From the cell containing the given text, extract its center point as [x, y] coordinate. 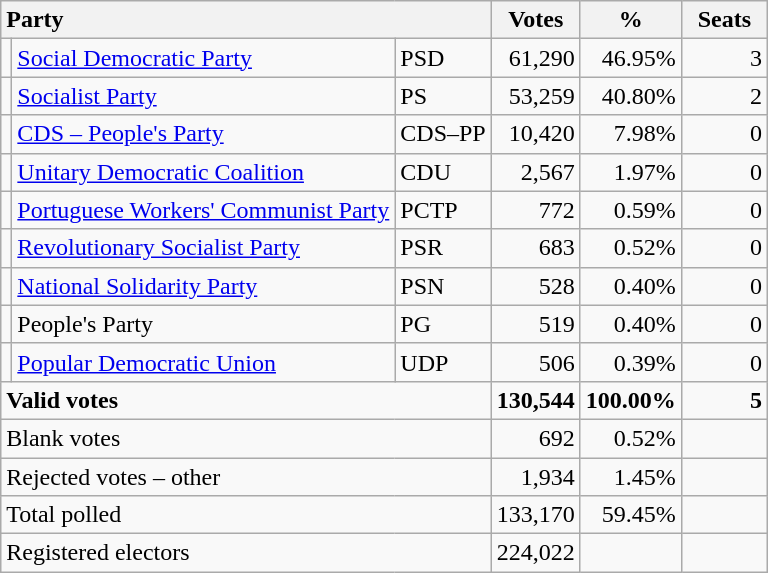
PS [443, 96]
61,290 [536, 58]
PCTP [443, 210]
506 [536, 362]
7.98% [630, 134]
100.00% [630, 400]
Social Democratic Party [204, 58]
3 [724, 58]
PG [443, 324]
Popular Democratic Union [204, 362]
0.39% [630, 362]
528 [536, 286]
UDP [443, 362]
Valid votes [246, 400]
59.45% [630, 515]
Socialist Party [204, 96]
2 [724, 96]
PSR [443, 248]
CDS–PP [443, 134]
Rejected votes – other [246, 477]
Party [246, 20]
519 [536, 324]
Unitary Democratic Coalition [204, 172]
People's Party [204, 324]
224,022 [536, 553]
1.45% [630, 477]
2,567 [536, 172]
Portuguese Workers' Communist Party [204, 210]
CDU [443, 172]
133,170 [536, 515]
772 [536, 210]
46.95% [630, 58]
PSD [443, 58]
0.59% [630, 210]
PSN [443, 286]
10,420 [536, 134]
1,934 [536, 477]
Total polled [246, 515]
1.97% [630, 172]
5 [724, 400]
53,259 [536, 96]
692 [536, 438]
130,544 [536, 400]
Seats [724, 20]
Revolutionary Socialist Party [204, 248]
% [630, 20]
Registered electors [246, 553]
683 [536, 248]
Blank votes [246, 438]
CDS – People's Party [204, 134]
Votes [536, 20]
40.80% [630, 96]
National Solidarity Party [204, 286]
